Extract the [x, y] coordinate from the center of the cell holding the provided text.  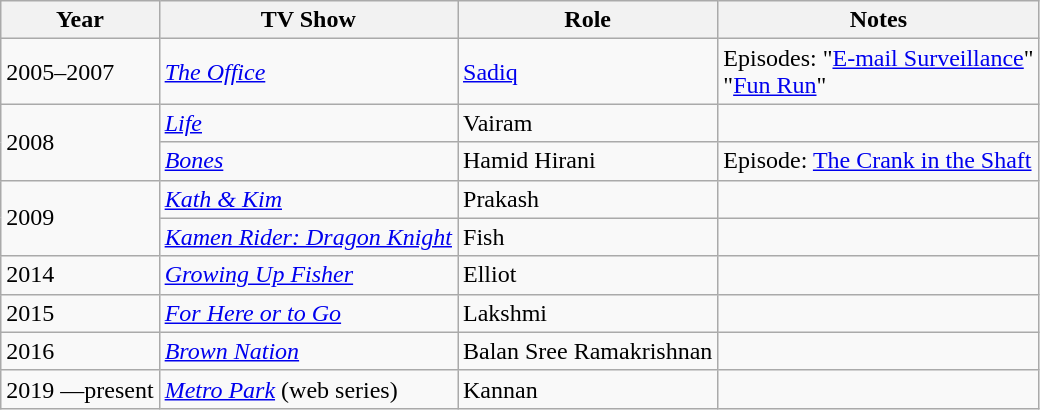
2008 [80, 142]
Notes [878, 20]
Lakshmi [588, 313]
Prakash [588, 199]
2005–2007 [80, 72]
Year [80, 20]
Metro Park (web series) [308, 389]
Kamen Rider: Dragon Knight [308, 237]
Balan Sree Ramakrishnan [588, 351]
Fish [588, 237]
Sadiq [588, 72]
Episodes: "E-mail Surveillance""Fun Run" [878, 72]
The Office [308, 72]
Vairam [588, 123]
Kannan [588, 389]
Episode: The Crank in the Shaft [878, 161]
2009 [80, 218]
2016 [80, 351]
TV Show [308, 20]
2015 [80, 313]
Bones [308, 161]
Brown Nation [308, 351]
Role [588, 20]
Growing Up Fisher [308, 275]
Elliot [588, 275]
2019 —present [80, 389]
Kath & Kim [308, 199]
2014 [80, 275]
Hamid Hirani [588, 161]
Life [308, 123]
For Here or to Go [308, 313]
